From the cell containing the given text, extract its center point as (x, y) coordinate. 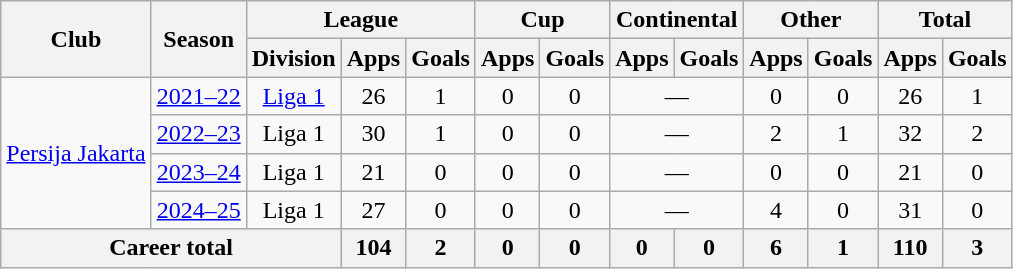
Career total (171, 248)
32 (910, 134)
31 (910, 210)
6 (776, 248)
3 (977, 248)
2023–24 (198, 172)
League (360, 20)
30 (373, 134)
Total (945, 20)
110 (910, 248)
2024–25 (198, 210)
4 (776, 210)
27 (373, 210)
Club (76, 39)
Season (198, 39)
Division (294, 58)
Cup (542, 20)
104 (373, 248)
2022–23 (198, 134)
2021–22 (198, 96)
Continental (677, 20)
Persija Jakarta (76, 153)
Other (811, 20)
